Search for the cell housing the specified text and yield its (X, Y) center coordinate. 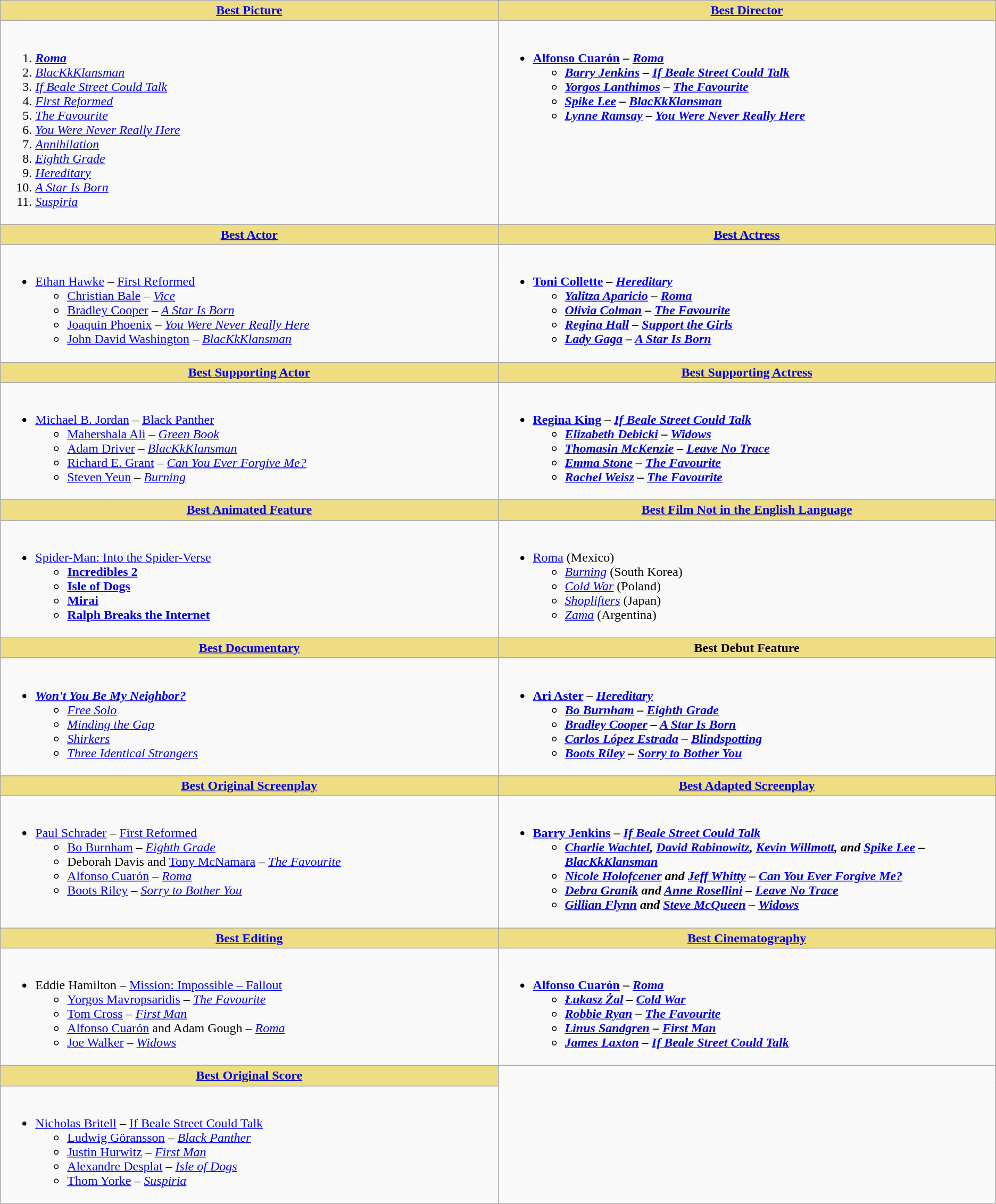
Best Documentary (249, 648)
Won't You Be My Neighbor?Free SoloMinding the GapShirkersThree Identical Strangers (249, 717)
Best Editing (249, 938)
Best Debut Feature (747, 648)
Best Original Score (249, 1076)
Best Original Screenplay (249, 785)
Toni Collette – HereditaryYalitza Aparicio – RomaOlivia Colman – The FavouriteRegina Hall – Support the GirlsLady Gaga – A Star Is Born (747, 303)
Roma (Mexico)Burning (South Korea)Cold War (Poland)Shoplifters (Japan)Zama (Argentina) (747, 579)
Spider-Man: Into the Spider-VerseIncredibles 2Isle of DogsMiraiRalph Breaks the Internet (249, 579)
Best Cinematography (747, 938)
Best Animated Feature (249, 510)
Ari Aster – HereditaryBo Burnham – Eighth GradeBradley Cooper – A Star Is BornCarlos López Estrada – BlindspottingBoots Riley – Sorry to Bother You (747, 717)
Best Supporting Actress (747, 372)
Alfonso Cuarón – RomaŁukasz Żal – Cold WarRobbie Ryan – The FavouriteLinus Sandgren – First ManJames Laxton – If Beale Street Could Talk (747, 1007)
Best Picture (249, 11)
Best Actor (249, 235)
Best Film Not in the English Language (747, 510)
Best Actress (747, 235)
Best Director (747, 11)
Best Supporting Actor (249, 372)
Best Adapted Screenplay (747, 785)
